Pinpoint the cell where the given text exists, returning its [X, Y] midpoint coordinate. 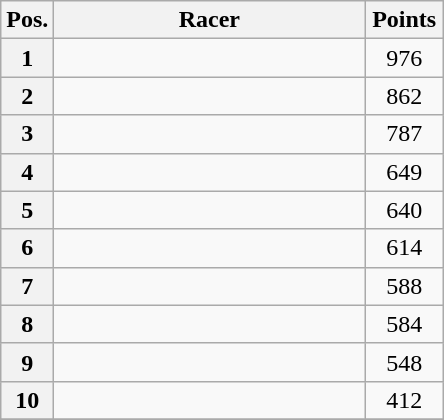
Points [404, 20]
976 [404, 58]
3 [28, 134]
5 [28, 210]
787 [404, 134]
614 [404, 248]
Racer [210, 20]
4 [28, 172]
1 [28, 58]
588 [404, 286]
Pos. [28, 20]
2 [28, 96]
548 [404, 362]
9 [28, 362]
584 [404, 324]
862 [404, 96]
8 [28, 324]
7 [28, 286]
10 [28, 400]
649 [404, 172]
6 [28, 248]
412 [404, 400]
640 [404, 210]
